Capture the cell that displays the provided text and extract its (X, Y) central coordinate. 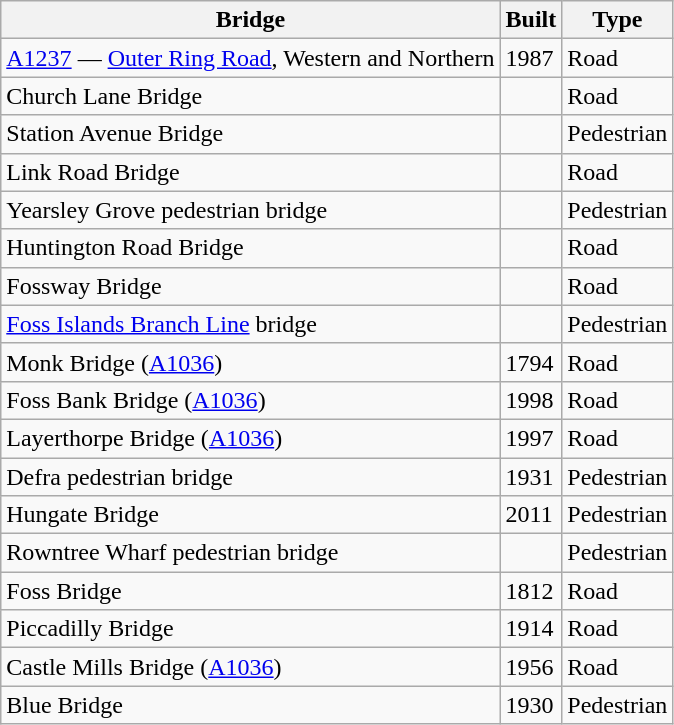
1812 (531, 591)
Layerthorpe Bridge (A1036) (250, 438)
1987 (531, 58)
Foss Bank Bridge (A1036) (250, 400)
Station Avenue Bridge (250, 134)
Built (531, 20)
Foss Bridge (250, 591)
Blue Bridge (250, 705)
1930 (531, 705)
1997 (531, 438)
Monk Bridge (A1036) (250, 362)
Bridge (250, 20)
1956 (531, 667)
Yearsley Grove pedestrian bridge (250, 210)
Foss Islands Branch Line bridge (250, 324)
Link Road Bridge (250, 172)
1931 (531, 477)
Castle Mills Bridge (A1036) (250, 667)
Huntington Road Bridge (250, 248)
1914 (531, 629)
1794 (531, 362)
Hungate Bridge (250, 515)
Fossway Bridge (250, 286)
Defra pedestrian bridge (250, 477)
Rowntree Wharf pedestrian bridge (250, 553)
Piccadilly Bridge (250, 629)
1998 (531, 400)
Church Lane Bridge (250, 96)
A1237 — Outer Ring Road, Western and Northern (250, 58)
2011 (531, 515)
Type (618, 20)
